Find where the given text appears and provide that cell's center as (x, y) coordinate. 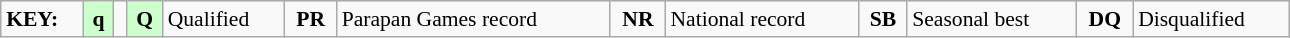
PR (311, 19)
q (98, 19)
Seasonal best (992, 19)
DQ (1104, 19)
KEY: (42, 19)
Parapan Games record (474, 19)
NR (638, 19)
Qualified (224, 19)
Disqualified (1211, 19)
SB (884, 19)
Q (145, 19)
National record (762, 19)
